From the cell containing the given text, extract its center point as [X, Y] coordinate. 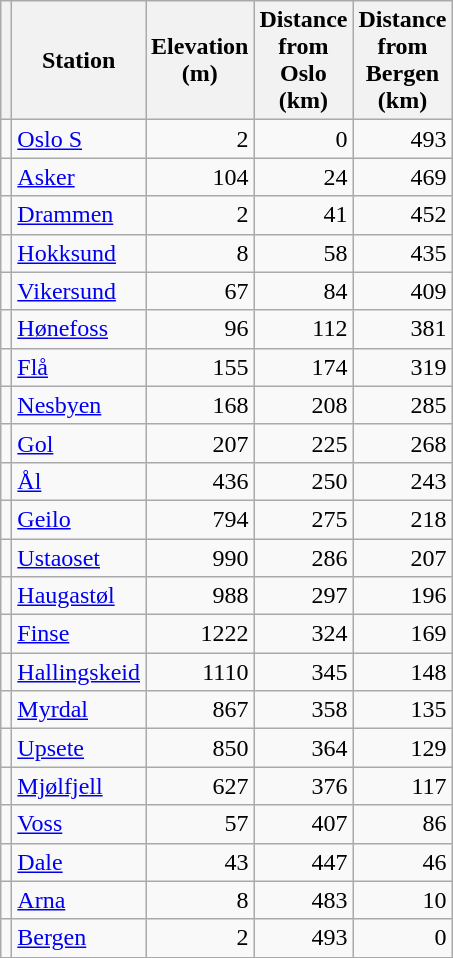
1110 [200, 672]
196 [402, 596]
104 [200, 177]
129 [402, 748]
483 [304, 900]
46 [402, 862]
84 [304, 291]
Dale [79, 862]
155 [200, 367]
Hokksund [79, 253]
Station [79, 60]
169 [402, 634]
243 [402, 481]
285 [402, 405]
174 [304, 367]
250 [304, 481]
Finse [79, 634]
268 [402, 443]
436 [200, 481]
469 [402, 177]
Hallingskeid [79, 672]
225 [304, 443]
168 [200, 405]
Voss [79, 824]
112 [304, 329]
376 [304, 786]
43 [200, 862]
409 [402, 291]
Drammen [79, 215]
Mjølfjell [79, 786]
407 [304, 824]
Elevation(m) [200, 60]
345 [304, 672]
Gol [79, 443]
24 [304, 177]
57 [200, 824]
Bergen [79, 938]
324 [304, 634]
218 [402, 519]
Oslo S [79, 139]
364 [304, 748]
1222 [200, 634]
Myrdal [79, 710]
794 [200, 519]
Hønefoss [79, 329]
41 [304, 215]
117 [402, 786]
DistancefromBergen(km) [402, 60]
Flå [79, 367]
319 [402, 367]
381 [402, 329]
Ustaoset [79, 557]
Vikersund [79, 291]
10 [402, 900]
286 [304, 557]
67 [200, 291]
988 [200, 596]
135 [402, 710]
435 [402, 253]
Arna [79, 900]
DistancefromOslo(km) [304, 60]
Haugastøl [79, 596]
Ål [79, 481]
297 [304, 596]
Geilo [79, 519]
Upsete [79, 748]
86 [402, 824]
208 [304, 405]
58 [304, 253]
Asker [79, 177]
867 [200, 710]
627 [200, 786]
96 [200, 329]
990 [200, 557]
275 [304, 519]
447 [304, 862]
358 [304, 710]
850 [200, 748]
452 [402, 215]
148 [402, 672]
Nesbyen [79, 405]
